Return the (X, Y) coordinate for the center point of the cell that contains the specified text.  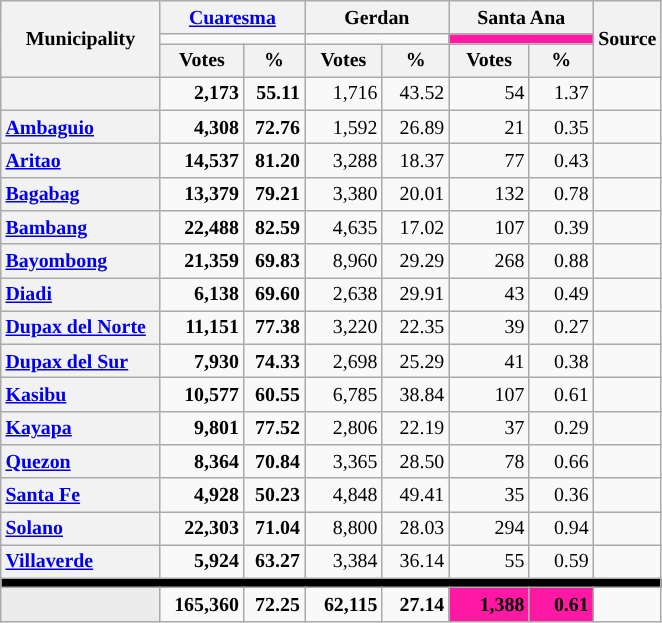
Bagabag (80, 194)
Kasibu (80, 394)
Dupax del Norte (80, 328)
2,173 (202, 94)
1,592 (344, 128)
0.36 (561, 494)
1,716 (344, 94)
3,365 (344, 462)
294 (489, 528)
22,488 (202, 228)
Ambaguio (80, 128)
2,698 (344, 362)
55 (489, 562)
79.21 (274, 194)
Bayombong (80, 260)
27.14 (416, 604)
18.37 (416, 160)
77 (489, 160)
4,308 (202, 128)
5,924 (202, 562)
Aritao (80, 160)
0.49 (561, 294)
69.83 (274, 260)
71.04 (274, 528)
Diadi (80, 294)
0.39 (561, 228)
268 (489, 260)
74.33 (274, 362)
10,577 (202, 394)
37 (489, 428)
4,635 (344, 228)
8,960 (344, 260)
6,785 (344, 394)
4,928 (202, 494)
0.43 (561, 160)
132 (489, 194)
17.02 (416, 228)
77.38 (274, 328)
Bambang (80, 228)
25.29 (416, 362)
0.59 (561, 562)
13,379 (202, 194)
29.29 (416, 260)
Source (627, 39)
35 (489, 494)
63.27 (274, 562)
2,806 (344, 428)
72.76 (274, 128)
43.52 (416, 94)
4,848 (344, 494)
72.25 (274, 604)
8,364 (202, 462)
21,359 (202, 260)
28.50 (416, 462)
Dupax del Sur (80, 362)
Kayapa (80, 428)
41 (489, 362)
Quezon (80, 462)
54 (489, 94)
28.03 (416, 528)
Solano (80, 528)
Municipality (80, 39)
77.52 (274, 428)
3,220 (344, 328)
Santa Ana (521, 18)
7,930 (202, 362)
29.91 (416, 294)
62,115 (344, 604)
82.59 (274, 228)
0.38 (561, 362)
20.01 (416, 194)
60.55 (274, 394)
0.78 (561, 194)
0.29 (561, 428)
38.84 (416, 394)
2,638 (344, 294)
3,380 (344, 194)
Gerdan (377, 18)
21 (489, 128)
Santa Fe (80, 494)
78 (489, 462)
3,384 (344, 562)
39 (489, 328)
0.66 (561, 462)
0.94 (561, 528)
22.35 (416, 328)
0.27 (561, 328)
8,800 (344, 528)
9,801 (202, 428)
36.14 (416, 562)
14,537 (202, 160)
6,138 (202, 294)
1.37 (561, 94)
43 (489, 294)
69.60 (274, 294)
22,303 (202, 528)
3,288 (344, 160)
55.11 (274, 94)
70.84 (274, 462)
11,151 (202, 328)
0.88 (561, 260)
81.20 (274, 160)
26.89 (416, 128)
50.23 (274, 494)
Villaverde (80, 562)
22.19 (416, 428)
49.41 (416, 494)
0.35 (561, 128)
165,360 (202, 604)
Cuaresma (232, 18)
1,388 (489, 604)
